Find where the given text appears and provide that cell's center as [X, Y] coordinate. 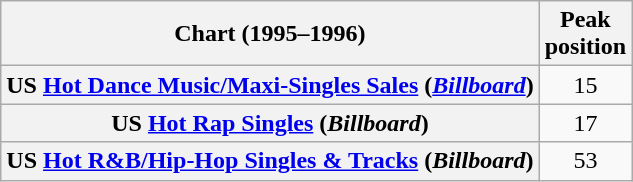
53 [585, 161]
Peakposition [585, 34]
US Hot Rap Singles (Billboard) [270, 123]
US Hot Dance Music/Maxi-Singles Sales (Billboard) [270, 85]
Chart (1995–1996) [270, 34]
17 [585, 123]
US Hot R&B/Hip-Hop Singles & Tracks (Billboard) [270, 161]
15 [585, 85]
